Output the [X, Y] coordinate of the center of the cell containing the given text.  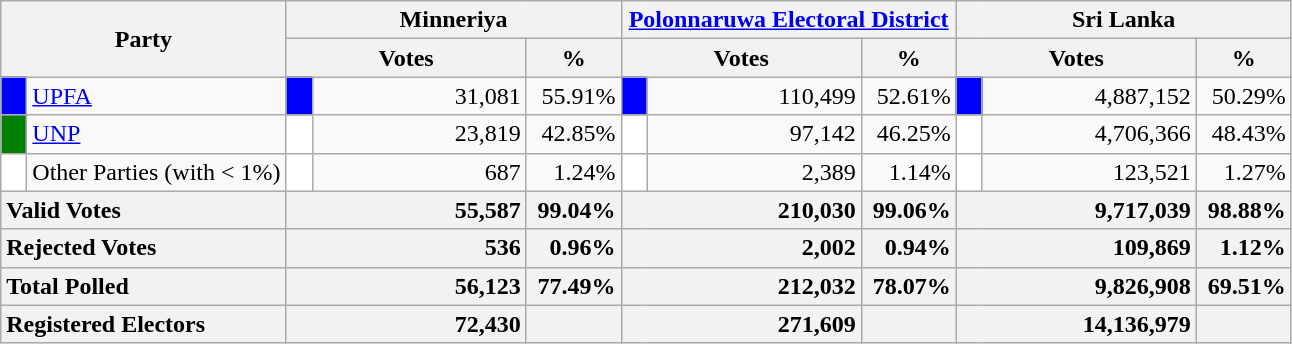
9,826,908 [1076, 286]
1.27% [1244, 172]
72,430 [406, 324]
687 [419, 172]
2,389 [754, 172]
4,887,152 [1089, 96]
99.04% [574, 210]
69.51% [1244, 286]
1.12% [1244, 248]
55.91% [574, 96]
0.94% [908, 248]
50.29% [1244, 96]
Minneriya [454, 20]
98.88% [1244, 210]
212,032 [741, 286]
Rejected Votes [144, 248]
23,819 [419, 134]
48.43% [1244, 134]
109,869 [1076, 248]
271,609 [741, 324]
0.96% [574, 248]
536 [406, 248]
Total Polled [144, 286]
77.49% [574, 286]
Polonnaruwa Electoral District [788, 20]
2,002 [741, 248]
UPFA [156, 96]
Other Parties (with < 1%) [156, 172]
78.07% [908, 286]
110,499 [754, 96]
Sri Lanka [1124, 20]
210,030 [741, 210]
1.14% [908, 172]
1.24% [574, 172]
97,142 [754, 134]
56,123 [406, 286]
Valid Votes [144, 210]
31,081 [419, 96]
14,136,979 [1076, 324]
123,521 [1089, 172]
4,706,366 [1089, 134]
55,587 [406, 210]
9,717,039 [1076, 210]
52.61% [908, 96]
Party [144, 39]
42.85% [574, 134]
Registered Electors [144, 324]
99.06% [908, 210]
46.25% [908, 134]
UNP [156, 134]
